Capture the cell that displays the provided text and extract its [X, Y] central coordinate. 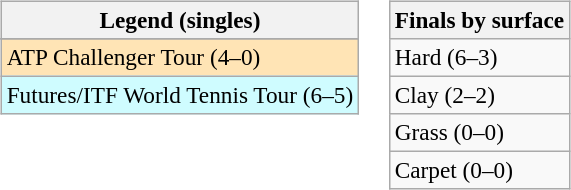
Legend (singles) [180, 20]
Grass (0–0) [479, 133]
Futures/ITF World Tennis Tour (6–5) [180, 95]
Clay (2–2) [479, 95]
ATP Challenger Tour (4–0) [180, 57]
Finals by surface [479, 20]
Hard (6–3) [479, 57]
Carpet (0–0) [479, 171]
